Extract the (X, Y) coordinate from the center of the cell holding the provided text.  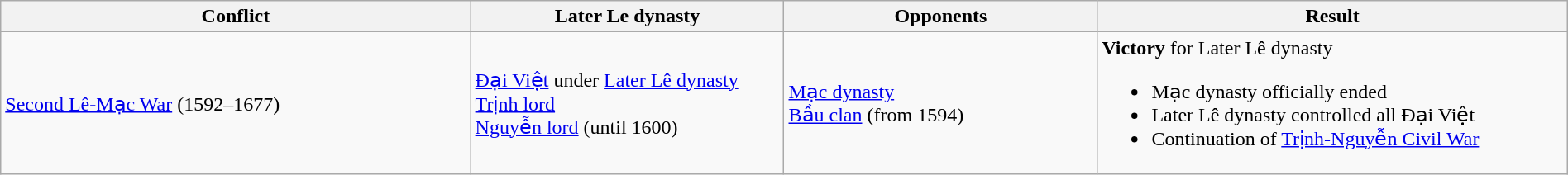
Second Lê-Mạc War (1592–1677) (236, 103)
Opponents (941, 17)
Result (1332, 17)
Victory for Later Lê dynastyMạc dynasty officially endedLater Lê dynasty controlled all Đại ViệtContinuation of Trịnh-Nguyễn Civil War (1332, 103)
Conflict (236, 17)
Mạc dynasty Bầu clan (from 1594) (941, 103)
Đại Việt under Later Lê dynasty Trịnh lord Nguyễn lord (until 1600) (627, 103)
Later Le dynasty (627, 17)
